Search for the cell housing the specified text and yield its (x, y) center coordinate. 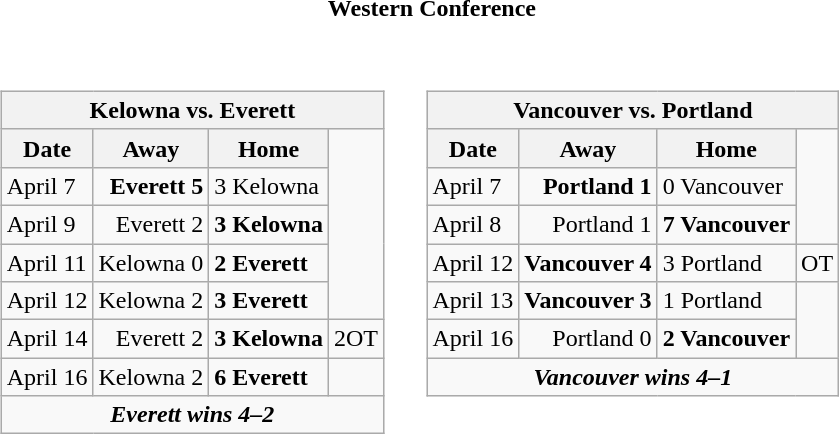
Portland 0 (588, 339)
Vancouver 4 (588, 263)
7 Vancouver (726, 224)
2 Vancouver (726, 339)
April 14 (47, 339)
2OT (356, 339)
3 Everett (269, 301)
3 Portland (726, 263)
Kelowna vs. Everett (192, 110)
1 Portland (726, 301)
Vancouver vs. Portland (633, 110)
Vancouver 3 (588, 301)
April 8 (473, 224)
April 11 (47, 263)
Everett wins 4–2 (192, 415)
2 Everett (269, 263)
April 13 (473, 301)
OT (818, 263)
0 Vancouver (726, 186)
Everett 5 (151, 186)
Kelowna 0 (151, 263)
6 Everett (269, 377)
Vancouver wins 4–1 (633, 377)
April 9 (47, 224)
